Capture the cell that displays the provided text and extract its [X, Y] central coordinate. 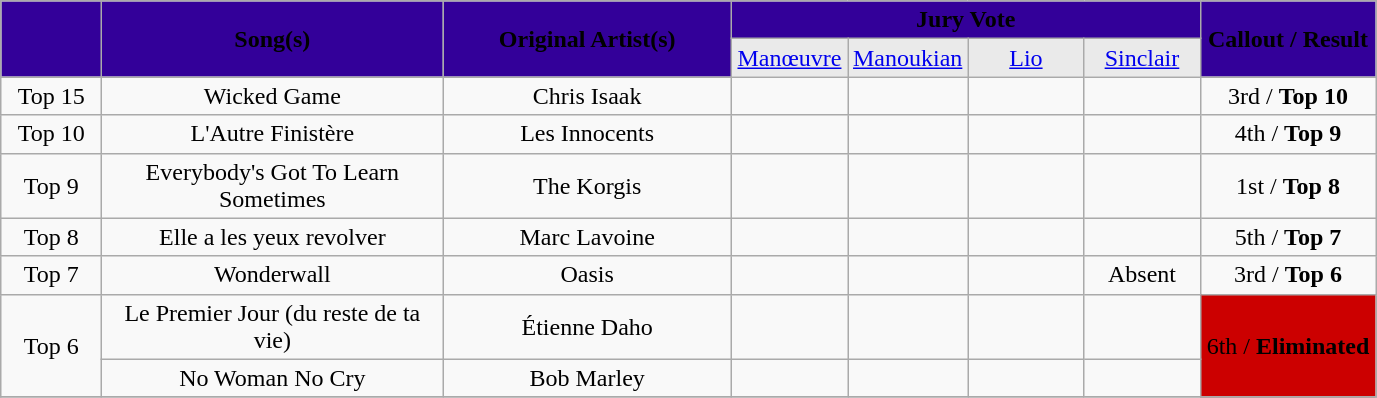
5th / Top 7 [1288, 237]
Manoukian [908, 58]
No Woman No Cry [272, 378]
Top 15 [52, 96]
Absent [1142, 275]
Étienne Daho [588, 326]
Elle a les yeux revolver [272, 237]
Chris Isaak [588, 96]
Oasis [588, 275]
Les Innocents [588, 134]
Callout / Result [1288, 39]
The Korgis [588, 186]
Top 10 [52, 134]
Top 6 [52, 346]
Wonderwall [272, 275]
Manœuvre [789, 58]
Song(s) [272, 39]
Everybody's Got To Learn Sometimes [272, 186]
1st / Top 8 [1288, 186]
Marc Lavoine [588, 237]
Top 7 [52, 275]
Le Premier Jour (du reste de ta vie) [272, 326]
Top 9 [52, 186]
3rd / Top 10 [1288, 96]
4th / Top 9 [1288, 134]
Bob Marley [588, 378]
Top 8 [52, 237]
Original Artist(s) [588, 39]
Wicked Game [272, 96]
Lio [1026, 58]
Jury Vote [966, 20]
Sinclair [1142, 58]
6th / Eliminated [1288, 346]
L'Autre Finistère [272, 134]
3rd / Top 6 [1288, 275]
